Scan for the cell matching the given text and deliver its [x, y] coordinate at center. 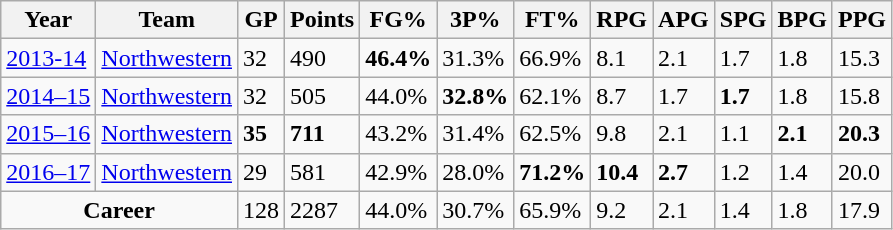
15.3 [862, 58]
GP [262, 20]
17.9 [862, 210]
43.2% [398, 134]
APG [684, 20]
30.7% [476, 210]
35 [262, 134]
2.7 [684, 172]
2016–17 [48, 172]
505 [322, 96]
2015–16 [48, 134]
490 [322, 58]
71.2% [552, 172]
31.4% [476, 134]
FT% [552, 20]
28.0% [476, 172]
29 [262, 172]
RPG [622, 20]
66.9% [552, 58]
2014–15 [48, 96]
581 [322, 172]
42.9% [398, 172]
32.8% [476, 96]
9.2 [622, 210]
BPG [802, 20]
20.3 [862, 134]
SPG [743, 20]
1.2 [743, 172]
10.4 [622, 172]
Career [120, 210]
2013-14 [48, 58]
15.8 [862, 96]
20.0 [862, 172]
9.8 [622, 134]
46.4% [398, 58]
1.1 [743, 134]
PPG [862, 20]
65.9% [552, 210]
3P% [476, 20]
Team [167, 20]
62.1% [552, 96]
8.7 [622, 96]
711 [322, 134]
Year [48, 20]
Points [322, 20]
8.1 [622, 58]
2287 [322, 210]
FG% [398, 20]
31.3% [476, 58]
128 [262, 210]
62.5% [552, 134]
